Find where the given text appears and provide that cell's center as (X, Y) coordinate. 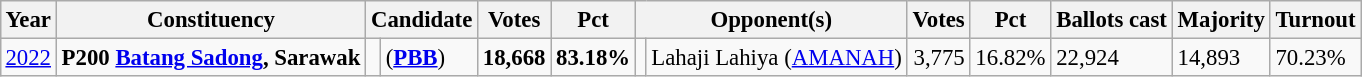
3,775 (938, 57)
Turnout (1316, 20)
Candidate (422, 20)
Ballots cast (1112, 20)
Year (28, 20)
2022 (28, 57)
Opponent(s) (771, 20)
Majority (1221, 20)
14,893 (1221, 57)
18,668 (514, 57)
83.18% (594, 57)
Lahaji Lahiya (AMANAH) (776, 57)
Constituency (210, 20)
22,924 (1112, 57)
P200 Batang Sadong, Sarawak (210, 57)
70.23% (1316, 57)
16.82% (1010, 57)
(PBB) (428, 57)
